Capture the cell that displays the provided text and extract its [x, y] central coordinate. 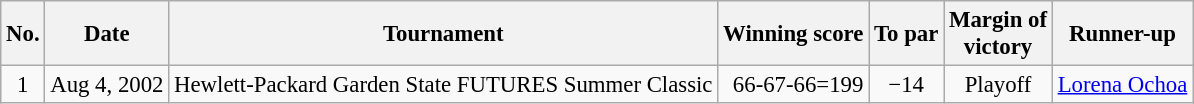
Aug 4, 2002 [107, 85]
Tournament [444, 34]
To par [906, 34]
Lorena Ochoa [1122, 85]
−14 [906, 85]
Margin ofvictory [998, 34]
Hewlett-Packard Garden State FUTURES Summer Classic [444, 85]
1 [23, 85]
Playoff [998, 85]
Date [107, 34]
Winning score [794, 34]
66-67-66=199 [794, 85]
Runner-up [1122, 34]
No. [23, 34]
